Return the [X, Y] coordinate for the center point of the cell that contains the specified text.  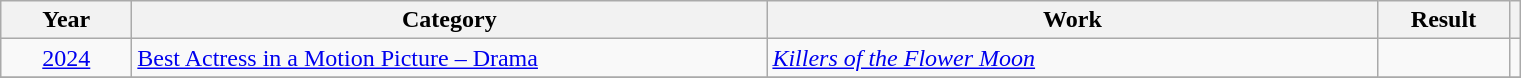
Year [66, 20]
Killers of the Flower Moon [1072, 58]
Best Actress in a Motion Picture – Drama [450, 58]
Result [1444, 20]
Category [450, 20]
2024 [66, 58]
Work [1072, 20]
